Pinpoint the cell where the given text exists, returning its (X, Y) midpoint coordinate. 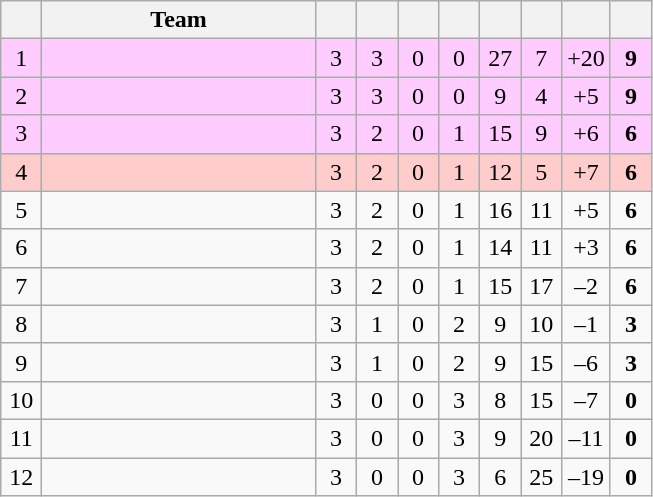
–7 (586, 400)
25 (542, 477)
–6 (586, 362)
14 (500, 248)
–19 (586, 477)
+3 (586, 248)
Team (179, 20)
+6 (586, 134)
–11 (586, 438)
–2 (586, 286)
16 (500, 210)
20 (542, 438)
+7 (586, 172)
+20 (586, 58)
–1 (586, 324)
27 (500, 58)
17 (542, 286)
